Extract the (X, Y) coordinate from the center of the cell holding the provided text.  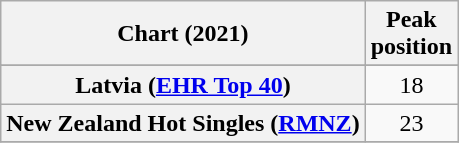
Peakposition (411, 34)
Chart (2021) (183, 34)
New Zealand Hot Singles (RMNZ) (183, 123)
23 (411, 123)
Latvia (EHR Top 40) (183, 85)
18 (411, 85)
